Find where the given text appears and provide that cell's center as (x, y) coordinate. 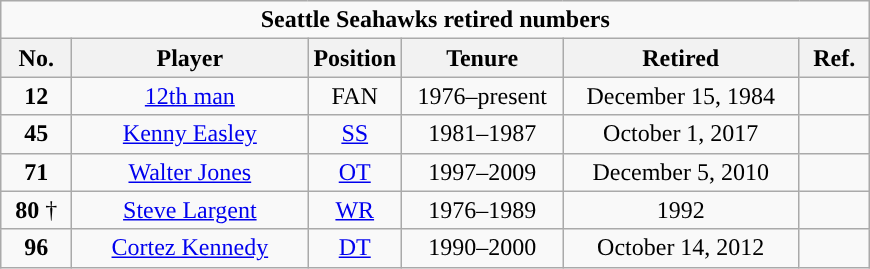
Cortez Kennedy (190, 248)
12 (36, 96)
1981–1987 (482, 134)
1990–2000 (482, 248)
OT (355, 172)
80 † (36, 210)
Position (355, 58)
December 5, 2010 (681, 172)
October 1, 2017 (681, 134)
WR (355, 210)
Walter Jones (190, 172)
Ref. (834, 58)
1976–present (482, 96)
Retired (681, 58)
12th man (190, 96)
Steve Largent (190, 210)
Seattle Seahawks retired numbers (436, 20)
October 14, 2012 (681, 248)
71 (36, 172)
45 (36, 134)
96 (36, 248)
SS (355, 134)
Player (190, 58)
DT (355, 248)
1997–2009 (482, 172)
1976–1989 (482, 210)
FAN (355, 96)
1992 (681, 210)
December 15, 1984 (681, 96)
Kenny Easley (190, 134)
Tenure (482, 58)
No. (36, 58)
